Detect which cell encompasses the target text, then output its [X, Y] center coordinate. 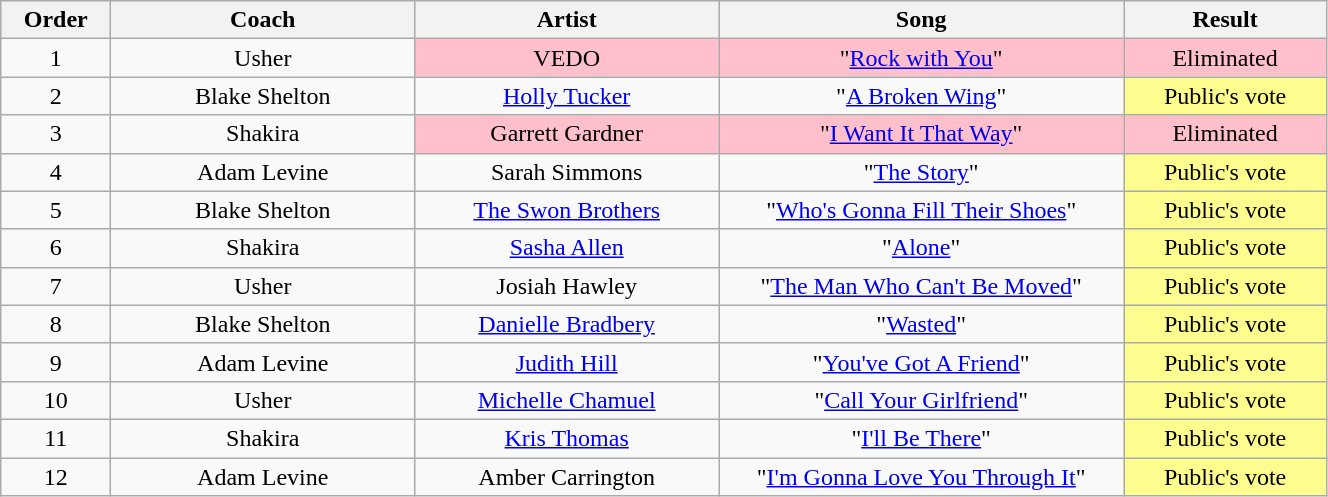
Garrett Gardner [567, 134]
Michelle Chamuel [567, 400]
Holly Tucker [567, 96]
VEDO [567, 58]
"I'm Gonna Love You Through It" [922, 477]
5 [56, 210]
6 [56, 248]
Kris Thomas [567, 438]
"Rock with You" [922, 58]
Sasha Allen [567, 248]
2 [56, 96]
"A Broken Wing" [922, 96]
"The Story" [922, 172]
"I Want It That Way" [922, 134]
4 [56, 172]
Judith Hill [567, 362]
Sarah Simmons [567, 172]
Song [922, 20]
Josiah Hawley [567, 286]
"Call Your Girlfriend" [922, 400]
"You've Got A Friend" [922, 362]
3 [56, 134]
Result [1226, 20]
Coach [263, 20]
"Who's Gonna Fill Their Shoes" [922, 210]
"I'll Be There" [922, 438]
9 [56, 362]
Order [56, 20]
"The Man Who Can't Be Moved" [922, 286]
8 [56, 324]
10 [56, 400]
7 [56, 286]
"Alone" [922, 248]
11 [56, 438]
Danielle Bradbery [567, 324]
The Swon Brothers [567, 210]
1 [56, 58]
12 [56, 477]
"Wasted" [922, 324]
Amber Carrington [567, 477]
Artist [567, 20]
